Locate the cell with the specified text and output its [X, Y] center coordinate. 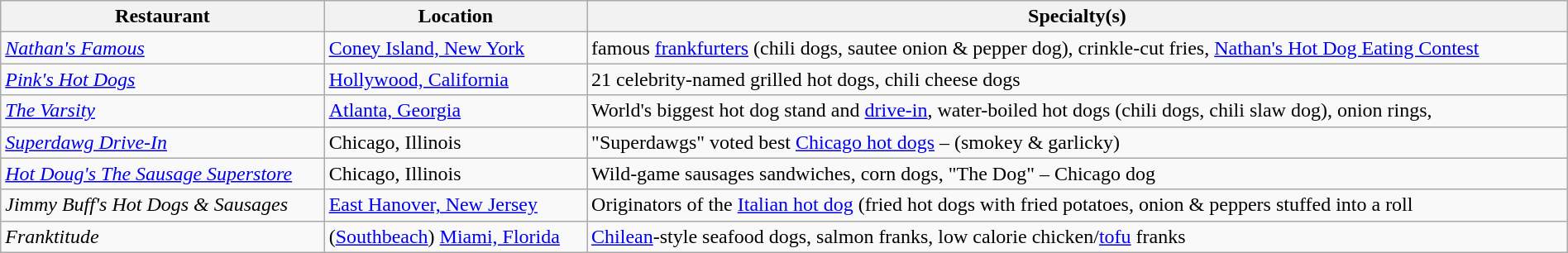
Chilean-style seafood dogs, salmon franks, low calorie chicken/tofu franks [1078, 236]
(Southbeach) Miami, Florida [455, 236]
Restaurant [162, 17]
Pink's Hot Dogs [162, 79]
"Superdawgs" voted best Chicago hot dogs – (smokey & garlicky) [1078, 142]
Atlanta, Georgia [455, 111]
Hollywood, California [455, 79]
Nathan's Famous [162, 48]
Jimmy Buff's Hot Dogs & Sausages [162, 205]
Franktitude [162, 236]
Location [455, 17]
World's biggest hot dog stand and drive-in, water-boiled hot dogs (chili dogs, chili slaw dog), onion rings, [1078, 111]
Wild-game sausages sandwiches, corn dogs, "The Dog" – Chicago dog [1078, 174]
Originators of the Italian hot dog (fried hot dogs with fried potatoes, onion & peppers stuffed into a roll [1078, 205]
21 celebrity-named grilled hot dogs, chili cheese dogs [1078, 79]
famous frankfurters (chili dogs, sautee onion & pepper dog), crinkle-cut fries, Nathan's Hot Dog Eating Contest [1078, 48]
East Hanover, New Jersey [455, 205]
Hot Doug's The Sausage Superstore [162, 174]
Superdawg Drive-In [162, 142]
The Varsity [162, 111]
Specialty(s) [1078, 17]
Coney Island, New York [455, 48]
